For the text-containing cell, return its midpoint in [X, Y] coordinate format. 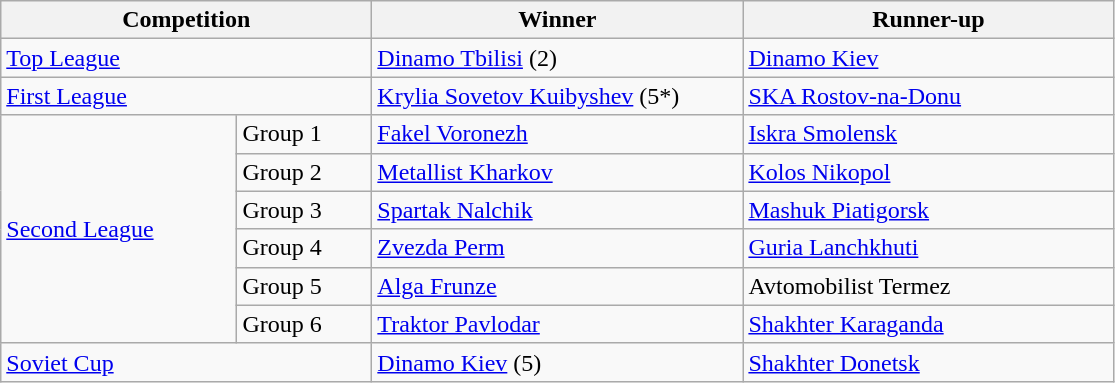
Group 6 [304, 324]
Second League [119, 229]
Alga Frunze [558, 286]
Fakel Voronezh [558, 134]
Mashuk Piatigorsk [928, 210]
Zvezda Perm [558, 248]
Spartak Nalchik [558, 210]
Group 1 [304, 134]
Shakhter Donetsk [928, 362]
Top League [186, 58]
Competition [186, 20]
Winner [558, 20]
Group 3 [304, 210]
Runner-up [928, 20]
Dinamo Kiev [928, 58]
Shakhter Karaganda [928, 324]
Iskra Smolensk [928, 134]
Avtomobilist Termez [928, 286]
SKA Rostov-na-Donu [928, 96]
Group 4 [304, 248]
Dinamo Kiev (5) [558, 362]
Soviet Cup [186, 362]
Group 5 [304, 286]
Metallist Kharkov [558, 172]
Guria Lanchkhuti [928, 248]
First League [186, 96]
Krylia Sovetov Kuibyshev (5*) [558, 96]
Traktor Pavlodar [558, 324]
Group 2 [304, 172]
Dinamo Tbilisi (2) [558, 58]
Kolos Nikopol [928, 172]
